Return (x, y) of the center of cell containing provided text 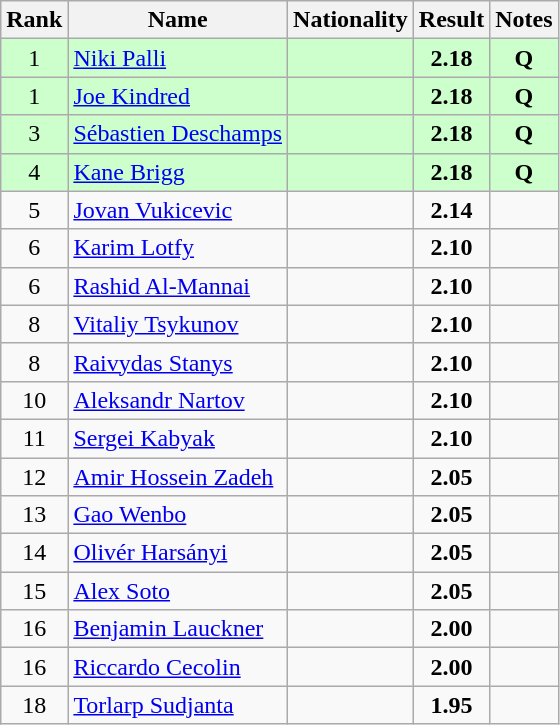
Gao Wenbo (178, 515)
Sergei Kabyak (178, 438)
Vitaliy Tsykunov (178, 324)
Olivér Harsányi (178, 553)
1.95 (451, 705)
Kane Brigg (178, 172)
Karim Lotfy (178, 248)
Amir Hossein Zadeh (178, 477)
11 (34, 438)
Alex Soto (178, 591)
2.14 (451, 210)
Jovan Vukicevic (178, 210)
Torlarp Sudjanta (178, 705)
13 (34, 515)
12 (34, 477)
Sébastien Deschamps (178, 134)
5 (34, 210)
Nationality (351, 20)
Raivydas Stanys (178, 362)
Name (178, 20)
Benjamin Lauckner (178, 629)
Notes (524, 20)
3 (34, 134)
Riccardo Cecolin (178, 667)
Result (451, 20)
Rank (34, 20)
10 (34, 400)
15 (34, 591)
Aleksandr Nartov (178, 400)
14 (34, 553)
Niki Palli (178, 58)
Rashid Al-Mannai (178, 286)
18 (34, 705)
Joe Kindred (178, 96)
4 (34, 172)
